Scan for the cell matching the given text and deliver its (x, y) coordinate at center. 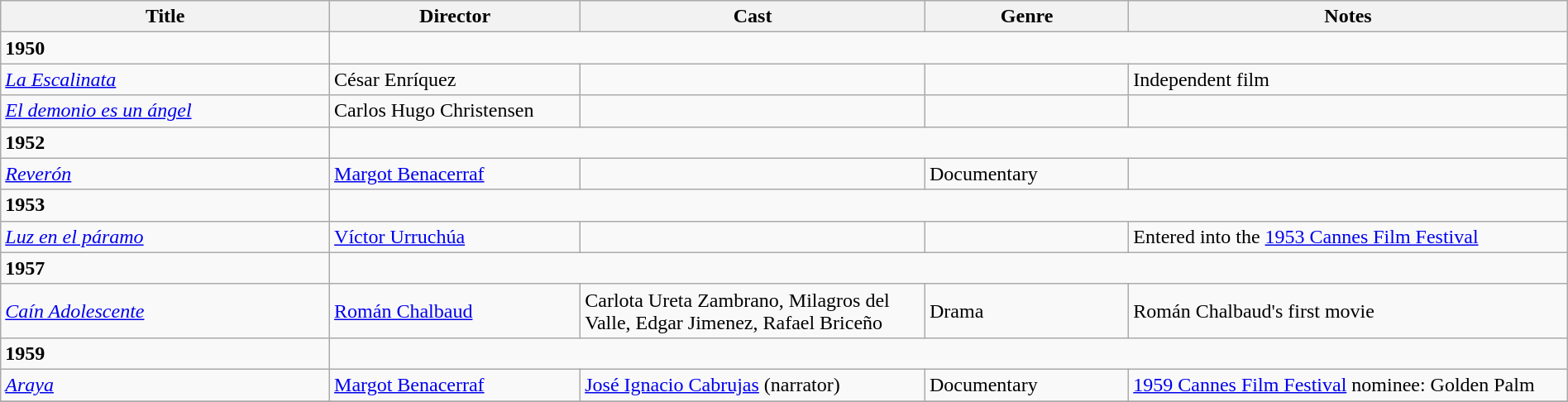
Notes (1348, 17)
Víctor Urruchúa (455, 237)
La Escalinata (165, 79)
Román Chalbaud (455, 311)
Carlota Ureta Zambrano, Milagros del Valle, Edgar Jimenez, Rafael Briceño (753, 311)
César Enríquez (455, 79)
Title (165, 17)
Caín Adolescente (165, 311)
Director (455, 17)
Araya (165, 385)
El demonio es un ángel (165, 111)
1952 (165, 142)
Independent film (1348, 79)
Drama (1026, 311)
1959 Cannes Film Festival nominee: Golden Palm (1348, 385)
Reverón (165, 174)
Carlos Hugo Christensen (455, 111)
Román Chalbaud's first movie (1348, 311)
José Ignacio Cabrujas (narrator) (753, 385)
1957 (165, 268)
Entered into the 1953 Cannes Film Festival (1348, 237)
1953 (165, 205)
Cast (753, 17)
Luz en el páramo (165, 237)
1959 (165, 353)
1950 (165, 48)
Genre (1026, 17)
